Return [X, Y] of the center of cell containing provided text 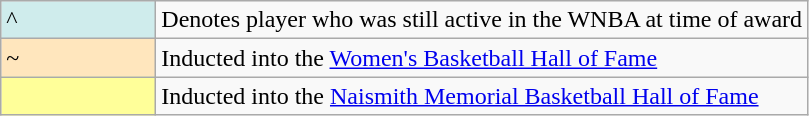
^ [78, 20]
~ [78, 58]
Denotes player who was still active in the WNBA at time of award [482, 20]
Inducted into the Women's Basketball Hall of Fame [482, 58]
Inducted into the Naismith Memorial Basketball Hall of Fame [482, 96]
